Return the (X, Y) coordinate for the center point of the cell that contains the specified text.  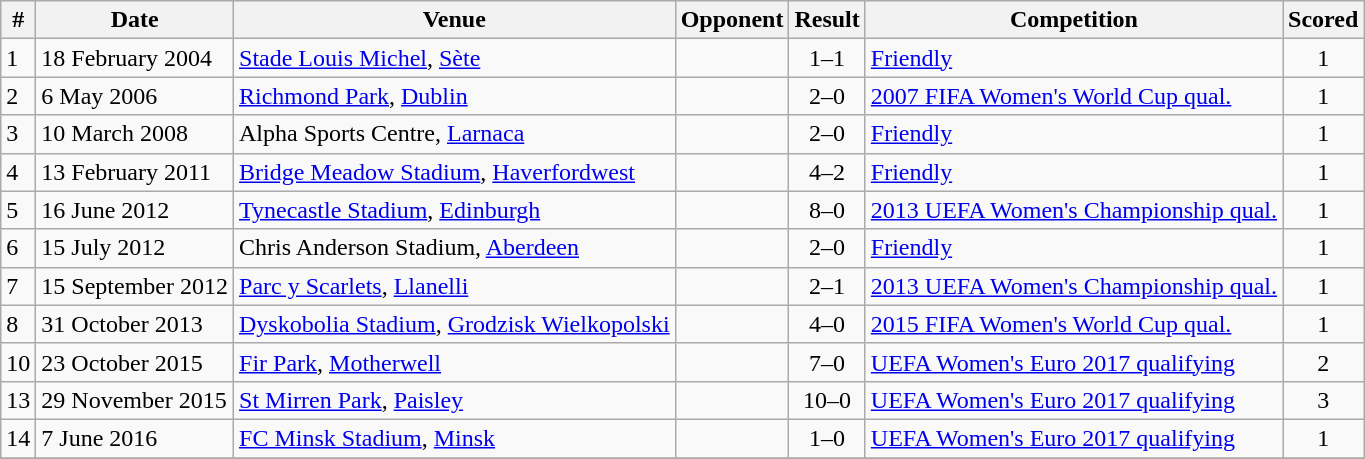
# (18, 20)
Chris Anderson Stadium, Aberdeen (455, 248)
4–0 (827, 324)
1–0 (827, 438)
Richmond Park, Dublin (455, 96)
10 (18, 362)
2007 FIFA Women's World Cup qual. (1074, 96)
Opponent (732, 20)
4 (18, 172)
Date (135, 20)
7–0 (827, 362)
7 June 2016 (135, 438)
13 (18, 400)
Dyskobolia Stadium, Grodzisk Wielkopolski (455, 324)
Scored (1324, 20)
5 (18, 210)
6 (18, 248)
23 October 2015 (135, 362)
15 September 2012 (135, 286)
4–2 (827, 172)
14 (18, 438)
Fir Park, Motherwell (455, 362)
Alpha Sports Centre, Larnaca (455, 134)
15 July 2012 (135, 248)
St Mirren Park, Paisley (455, 400)
13 February 2011 (135, 172)
1–1 (827, 58)
18 February 2004 (135, 58)
FC Minsk Stadium, Minsk (455, 438)
Venue (455, 20)
Stade Louis Michel, Sète (455, 58)
8–0 (827, 210)
31 October 2013 (135, 324)
6 May 2006 (135, 96)
Bridge Meadow Stadium, Haverfordwest (455, 172)
2015 FIFA Women's World Cup qual. (1074, 324)
29 November 2015 (135, 400)
16 June 2012 (135, 210)
10 March 2008 (135, 134)
Parc y Scarlets, Llanelli (455, 286)
2–1 (827, 286)
Tynecastle Stadium, Edinburgh (455, 210)
Competition (1074, 20)
8 (18, 324)
7 (18, 286)
10–0 (827, 400)
Result (827, 20)
